Return the (x, y) coordinate for the center point of the cell that contains the specified text.  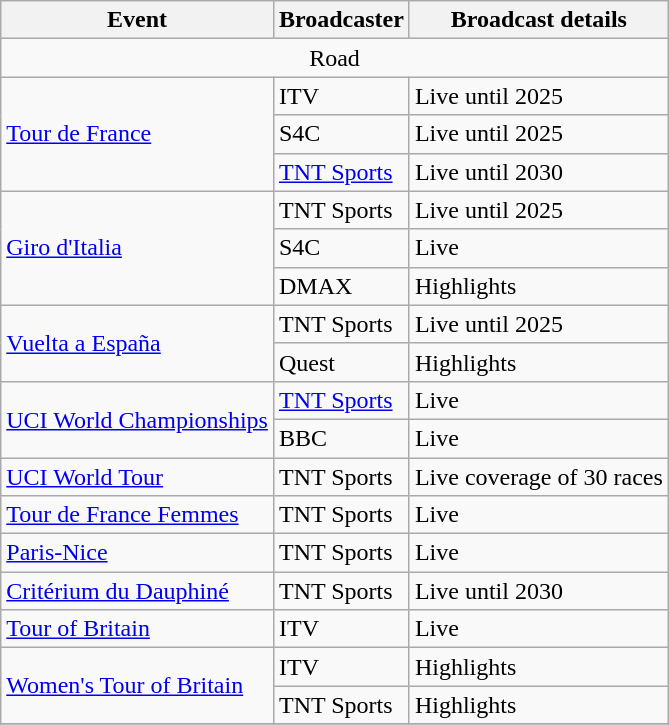
Tour de France (138, 134)
Broadcast details (538, 20)
Tour of Britain (138, 629)
BBC (341, 438)
Women's Tour of Britain (138, 686)
Event (138, 20)
Vuelta a España (138, 343)
Road (335, 58)
Quest (341, 362)
Paris-Nice (138, 553)
Live coverage of 30 races (538, 477)
Broadcaster (341, 20)
UCI World Tour (138, 477)
DMAX (341, 286)
Tour de France Femmes (138, 515)
Giro d'Italia (138, 248)
Critérium du Dauphiné (138, 591)
UCI World Championships (138, 419)
